Determine the [x, y] coordinate at the center of the cell enclosing the given text.  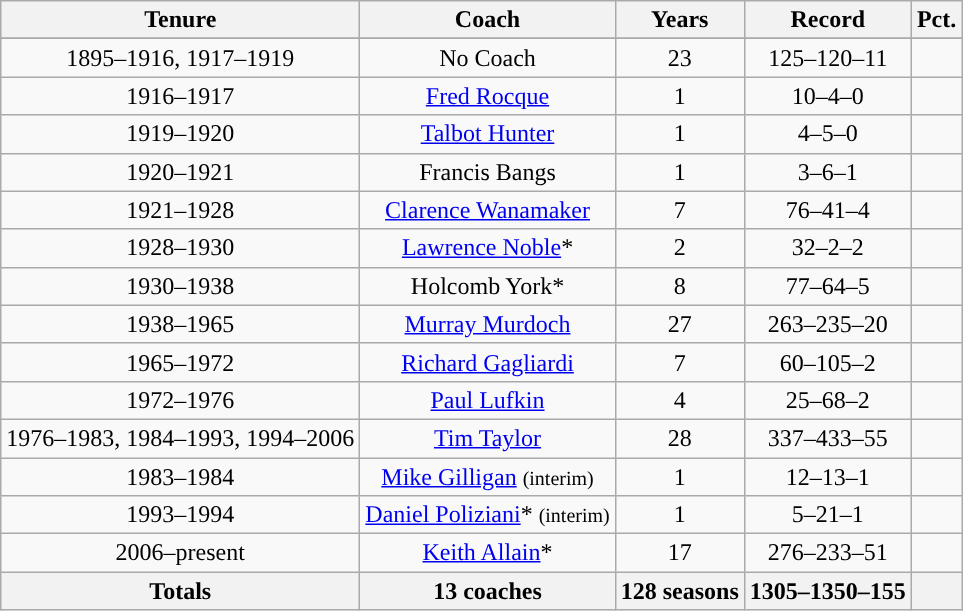
4 [680, 400]
12–13–1 [828, 477]
No Coach [488, 58]
8 [680, 286]
Years [680, 20]
60–105–2 [828, 362]
17 [680, 553]
1920–1921 [180, 172]
Daniel Poliziani* (interim) [488, 515]
77–64–5 [828, 286]
Paul Lufkin [488, 400]
1993–1994 [180, 515]
1919–1920 [180, 134]
125–120–11 [828, 58]
5–21–1 [828, 515]
27 [680, 324]
Record [828, 20]
Tim Taylor [488, 438]
10–4–0 [828, 96]
Murray Murdoch [488, 324]
Talbot Hunter [488, 134]
32–2–2 [828, 248]
1965–1972 [180, 362]
25–68–2 [828, 400]
Coach [488, 20]
3–6–1 [828, 172]
276–233–51 [828, 553]
Mike Gilligan (interim) [488, 477]
Tenure [180, 20]
76–41–4 [828, 210]
1976–1983, 1984–1993, 1994–2006 [180, 438]
1983–1984 [180, 477]
1928–1930 [180, 248]
1921–1928 [180, 210]
2006–present [180, 553]
2 [680, 248]
28 [680, 438]
128 seasons [680, 591]
1938–1965 [180, 324]
1916–1917 [180, 96]
Francis Bangs [488, 172]
Clarence Wanamaker [488, 210]
1895–1916, 1917–1919 [180, 58]
263–235–20 [828, 324]
337–433–55 [828, 438]
Pct. [936, 20]
1930–1938 [180, 286]
23 [680, 58]
4–5–0 [828, 134]
Totals [180, 591]
Fred Rocque [488, 96]
Keith Allain* [488, 553]
1972–1976 [180, 400]
Richard Gagliardi [488, 362]
13 coaches [488, 591]
Holcomb York* [488, 286]
1305–1350–155 [828, 591]
Lawrence Noble* [488, 248]
